Pinpoint the cell where the given text exists, returning its [X, Y] midpoint coordinate. 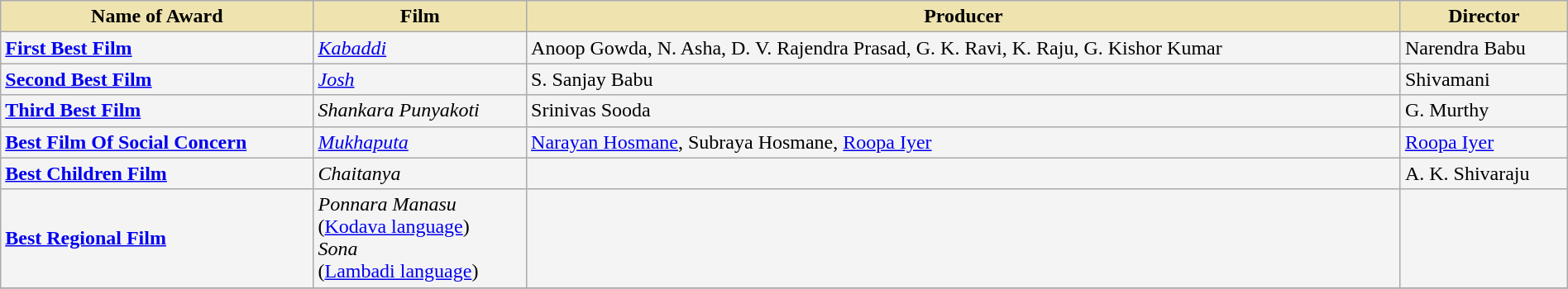
Narendra Babu [1484, 48]
G. Murthy [1484, 111]
Kabaddi [420, 48]
Srinivas Sooda [964, 111]
Narayan Hosmane, Subraya Hosmane, Roopa Iyer [964, 142]
Shivamani [1484, 79]
Best Regional Film [157, 238]
Josh [420, 79]
Mukhaputa [420, 142]
Director [1484, 17]
Ponnara Manasu(Kodava language) Sona(Lambadi language) [420, 238]
Second Best Film [157, 79]
Chaitanya [420, 173]
A. K. Shivaraju [1484, 173]
S. Sanjay Babu [964, 79]
Roopa Iyer [1484, 142]
Producer [964, 17]
Anoop Gowda, N. Asha, D. V. Rajendra Prasad, G. K. Ravi, K. Raju, G. Kishor Kumar [964, 48]
Best Film Of Social Concern [157, 142]
Third Best Film [157, 111]
Name of Award [157, 17]
Shankara Punyakoti [420, 111]
First Best Film [157, 48]
Best Children Film [157, 173]
Film [420, 17]
